Extract the (X, Y) coordinate from the center of the cell holding the provided text.  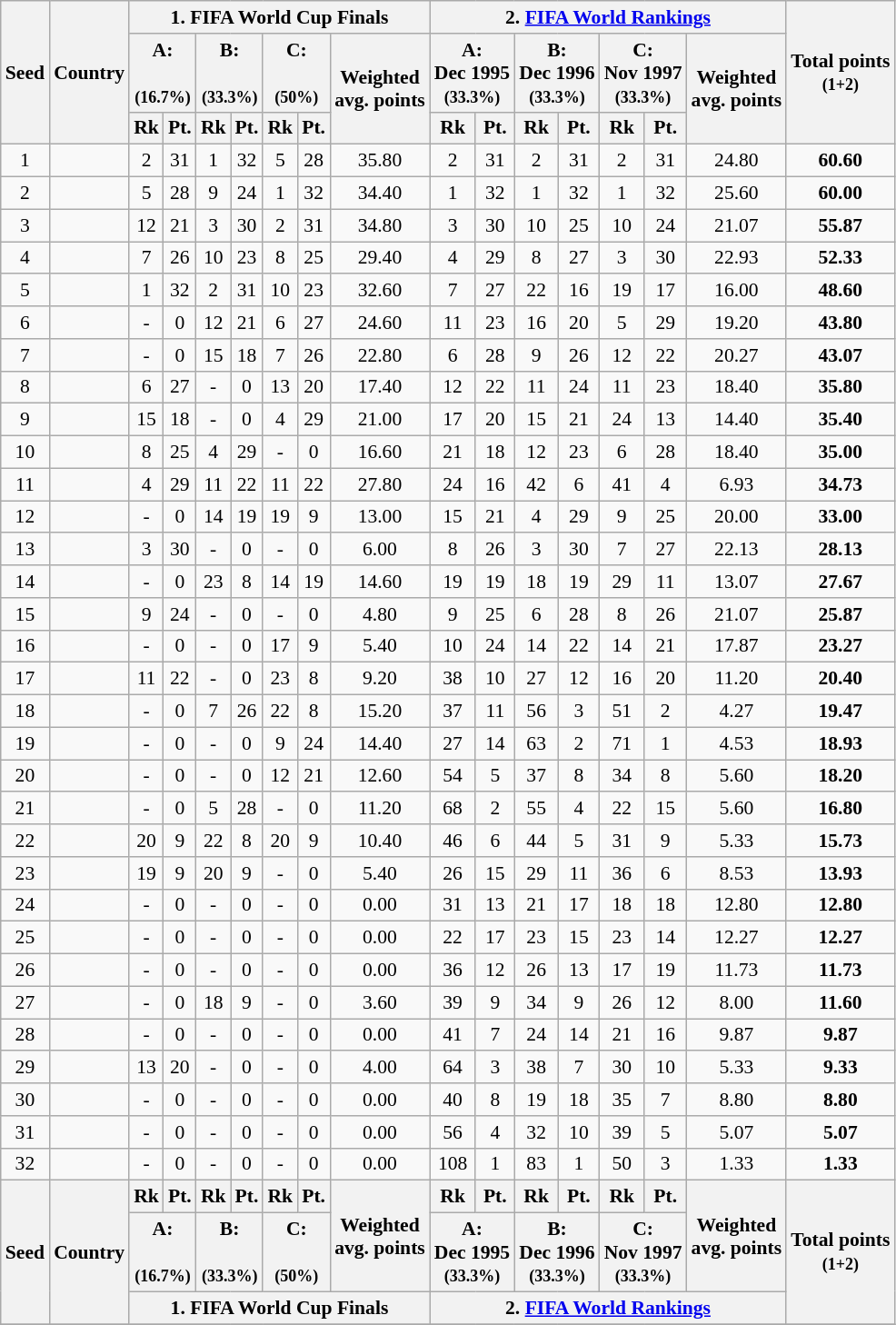
33.00 (840, 517)
8.00 (737, 1002)
32.60 (380, 291)
22.13 (737, 550)
27.80 (380, 484)
19.20 (737, 323)
27.67 (840, 582)
35.40 (840, 420)
43.80 (840, 323)
51 (622, 712)
83 (536, 1164)
43.07 (840, 355)
8.53 (737, 873)
17.87 (737, 646)
18.20 (840, 776)
13.93 (840, 873)
60.60 (840, 161)
17.40 (380, 387)
11.60 (840, 1002)
13.00 (380, 517)
44 (536, 841)
42 (536, 484)
9.20 (380, 679)
24.80 (737, 161)
48.60 (840, 291)
18.93 (840, 743)
60.00 (840, 194)
19.47 (840, 712)
108 (453, 1164)
6.93 (737, 484)
54 (453, 776)
4.53 (737, 743)
34.73 (840, 484)
40 (453, 1100)
71 (622, 743)
25.87 (840, 614)
55 (536, 809)
4.00 (380, 1068)
46 (453, 841)
9.33 (840, 1068)
68 (453, 809)
20.00 (737, 517)
21.00 (380, 420)
55.87 (840, 225)
22.80 (380, 355)
4.27 (737, 712)
50 (622, 1164)
63 (536, 743)
16.80 (840, 809)
24.60 (380, 323)
52.33 (840, 258)
29.40 (380, 258)
23.27 (840, 646)
12.60 (380, 776)
4.80 (380, 614)
3.60 (380, 1002)
16.60 (380, 453)
13.07 (737, 582)
15.20 (380, 712)
20.27 (737, 355)
34.40 (380, 194)
28.13 (840, 550)
25.60 (737, 194)
10.40 (380, 841)
22.93 (737, 258)
15.73 (840, 841)
35.00 (840, 453)
16.00 (737, 291)
34.80 (380, 225)
6.00 (380, 550)
35 (622, 1100)
14.60 (380, 582)
20.40 (840, 679)
64 (453, 1068)
